Extract the (x, y) coordinate from the center of the cell holding the provided text.  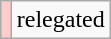
relegated (60, 20)
